Locate the cell with the specified text and output its (x, y) center coordinate. 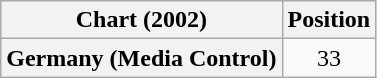
33 (329, 58)
Position (329, 20)
Germany (Media Control) (142, 58)
Chart (2002) (142, 20)
